Return [x, y] of the center of cell containing provided text 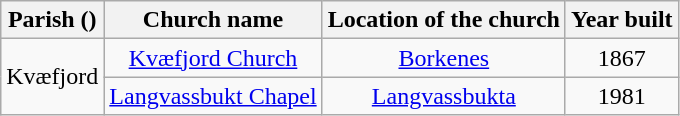
Langvassbukta [444, 96]
1867 [622, 58]
Parish () [52, 20]
Church name [213, 20]
Borkenes [444, 58]
1981 [622, 96]
Location of the church [444, 20]
Kvæfjord Church [213, 58]
Langvassbukt Chapel [213, 96]
Year built [622, 20]
Kvæfjord [52, 77]
